For the text-containing cell, return its midpoint in (X, Y) coordinate format. 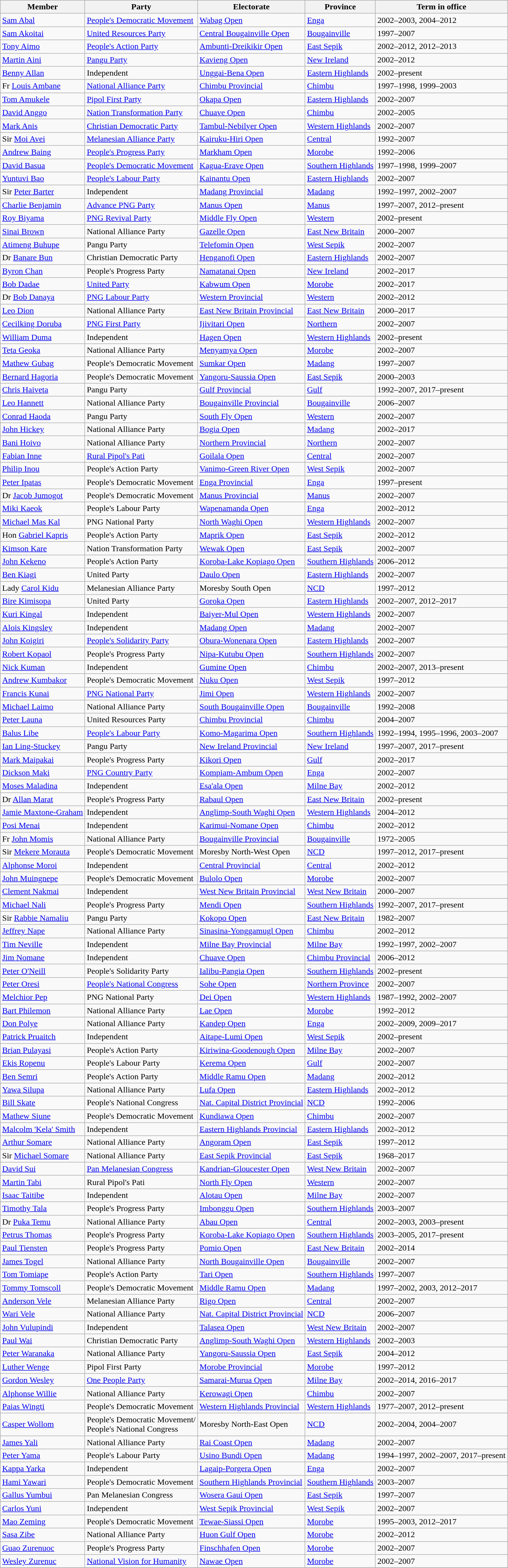
Sir Mekere Morauta (43, 852)
Peter Yama (43, 1456)
Sasa Zibe (43, 1535)
Imbonggu Open (251, 1208)
Alois Kingsley (43, 628)
Dei Open (251, 997)
Sinasina-Yonggamugl Open (251, 931)
Francis Kunai (43, 693)
Sir Moi Avei (43, 139)
Jeffrey Nape (43, 931)
Jimi Open (251, 693)
Electorate (251, 7)
Middle Fly Open (251, 218)
Robert Kopaol (43, 654)
Rabaul Open (251, 799)
Mark Anis (43, 126)
Jim Nomane (43, 957)
Northern Provincial (251, 443)
Leo Hannett (43, 403)
Isaac Taitibe (43, 1195)
Posi Menai (43, 826)
People's Democratic Movement/People's National Congress (141, 1424)
Roy Biyama (43, 218)
Teta Geoka (43, 350)
PNG Country Party (141, 773)
Sumkar Open (251, 363)
1995–2003, 2012–2017 (441, 1522)
Sir Rabbie Namaliu (43, 918)
Andrew Baing (43, 152)
Lufa Open (251, 1090)
Alotau Open (251, 1195)
Pomio Open (251, 1248)
Fr John Momis (43, 839)
Moresby North-East Open (251, 1424)
Angoram Open (251, 1142)
Wosera Gaui Open (251, 1495)
Tom Amukele (43, 99)
Wabag Open (251, 20)
Peter Waranaka (43, 1354)
Telefomin Open (251, 245)
David Anggo (43, 112)
Dr Puka Temu (43, 1221)
Andrew Kumbakor (43, 680)
2000–2017 (441, 310)
Paias Wingti (43, 1406)
Kandep Open (251, 1024)
Lae Open (251, 1011)
Kerowagi Open (251, 1393)
West Sepik Provincial (251, 1508)
Tambul-Nebilyer Open (251, 126)
Peter O'Neill (43, 971)
Sohe Open (251, 984)
John Koigiri (43, 641)
Tommy Tomscoll (43, 1288)
2002–2009, 2009–2017 (441, 1024)
James Togel (43, 1261)
Tony Aimo (43, 46)
Kabwum Open (251, 284)
Nick Kuman (43, 667)
Peter Launa (43, 720)
1982–2007 (441, 918)
Michael Mas Kal (43, 522)
2002–2014 (441, 1248)
Mark Maipakai (43, 759)
North Bougainville Open (251, 1261)
Mendi Open (251, 905)
Sinai Brown (43, 231)
Lady Carol Kidu (43, 588)
Cecilking Doruba (43, 324)
John Kekeno (43, 561)
2002–2005 (441, 112)
Tim Neville (43, 944)
Dickson Maki (43, 773)
Gazelle Open (251, 231)
Southern Highlands Provincial (251, 1482)
Alphonse Moroi (43, 865)
Ben Semri (43, 1076)
Wari Vele (43, 1314)
Morobe Provincial (251, 1367)
Manus Open (251, 205)
Abau Open (251, 1221)
Term in office (441, 7)
2002–2003, 2003–present (441, 1221)
East Sepik Provincial (251, 1156)
Gumine Open (251, 667)
2002–2012, 2012–2013 (441, 46)
1992–2012 (441, 1011)
Kerema Open (251, 1063)
Melchior Pep (43, 997)
Lagaip-Porgera Open (251, 1469)
2002–2007, 2012–2017 (441, 601)
Baiyer-Mul Open (251, 614)
Fabian Inne (43, 456)
Talasea Open (251, 1327)
Tom Tomiape (43, 1275)
South Bougainville Open (251, 707)
Ialibu-Pangia Open (251, 971)
Bani Hoivo (43, 443)
1994–1997, 2002–2007, 2017–present (441, 1456)
1997–2007, 2017–present (441, 746)
Sam Abal (43, 20)
Madang Provincial (251, 192)
1992–2008 (441, 707)
Markham Open (251, 152)
1968–2017 (441, 1156)
Huon Gulf Open (251, 1535)
Finschhafen Open (251, 1548)
Nawae Open (251, 1561)
Fr Louis Ambane (43, 86)
2004–2007 (441, 720)
Bernard Hagoria (43, 376)
Province (340, 7)
Western Provincial (251, 297)
1987–1992, 2002–2007 (441, 997)
Ambunti-Dreikikir Open (251, 46)
2000–2003 (441, 376)
South Fly Open (251, 416)
Carlos Yuni (43, 1508)
Namatanai Open (251, 271)
Tari Open (251, 1275)
Kundiawa Open (251, 1116)
Daulo Open (251, 574)
John Muingnepe (43, 878)
1997–1998, 1999–2007 (441, 165)
Sam Akoitai (43, 33)
Hon Gabriel Kapris (43, 535)
1992–1994, 1995–1996, 2003–2007 (441, 733)
Rigo Open (251, 1301)
Patrick Pruaitch (43, 1037)
Leo Dion (43, 310)
Mathew Gubag (43, 363)
PNG Labour Party (141, 297)
Conrad Haoda (43, 416)
Bob Dadae (43, 284)
John Hickey (43, 429)
Goilala Open (251, 456)
Samarai-Murua Open (251, 1380)
Dr Bob Danaya (43, 297)
Unggai-Bena Open (251, 73)
Bill Skate (43, 1103)
1997–2007, 2012–present (441, 205)
Ian Ling-Stuckey (43, 746)
Hagen Open (251, 337)
Mao Zeming (43, 1522)
Chris Haiveta (43, 390)
National Vision for Humanity (141, 1561)
Peter Oresi (43, 984)
Kimson Kare (43, 548)
Aitape-Lumi Open (251, 1037)
Bogia Open (251, 429)
Vanimo-Green River Open (251, 469)
2002–2007, 2013–present (441, 667)
Menyamya Open (251, 350)
Sir Peter Barter (43, 192)
Party (141, 7)
Esa'ala Open (251, 786)
Anderson Vele (43, 1301)
Michael Nali (43, 905)
James Yali (43, 1442)
Paul Tiensten (43, 1248)
Moresby North-West Open (251, 852)
Kokopo Open (251, 918)
Peter Ipatas (43, 482)
Tewae-Siassi Open (251, 1522)
Obura-Wonenara Open (251, 641)
Don Polye (43, 1024)
Usino Bundi Open (251, 1456)
Ijivitari Open (251, 324)
Bire Kimisopa (43, 601)
Maprik Open (251, 535)
1997–1998, 1999–2003 (441, 86)
Philip Inou (43, 469)
Bulolo Open (251, 878)
Henganofi Open (251, 258)
Arthur Somare (43, 1142)
East New Britain Provincial (251, 310)
Kompiam-Ambum Open (251, 773)
Central Bougainville Open (251, 33)
New Ireland Provincial (251, 746)
John Vulupindi (43, 1327)
Kairuku-Hiri Open (251, 139)
Martin Tabi (43, 1182)
Byron Chan (43, 271)
Bart Philemon (43, 1011)
Paul Wai (43, 1340)
Nuku Open (251, 680)
Gordon Wesley (43, 1380)
Guao Zurenuoc (43, 1548)
Manus Provincial (251, 495)
David Sui (43, 1169)
Moses Maladina (43, 786)
Alphonse Willie (43, 1393)
Kuri Kingal (43, 614)
Benny Allan (43, 73)
Karimui-Nomane Open (251, 826)
PNG Revival Party (141, 218)
Jamie Maxtone-Graham (43, 812)
Kandrian-Gloucester Open (251, 1169)
2002–2014, 2016–2017 (441, 1380)
Petrus Thomas (43, 1235)
Nipa-Kutubu Open (251, 654)
One People Party (141, 1380)
Martin Aini (43, 60)
Dr Allan Marat (43, 799)
Yuntuvi Bao (43, 179)
Michael Laimo (43, 707)
2003–2005, 2017–present (441, 1235)
Yawa Silupa (43, 1090)
Moresby South Open (251, 588)
Kappa Yarka (43, 1469)
1997–present (441, 482)
Komo-Magarima Open (251, 733)
Dr Banare Bun (43, 258)
Luther Wenge (43, 1367)
William Duma (43, 337)
2002–2003 (441, 1340)
Member (43, 7)
Ekis Ropenu (43, 1063)
Western Highlands Provincial (251, 1406)
Wewak Open (251, 548)
Northern Province (340, 984)
Gulf Provincial (251, 390)
West New Britain Provincial (251, 892)
Miki Kaeok (43, 509)
1997–2012, 2017–present (441, 852)
Goroka Open (251, 601)
2002–2003, 2004–2012 (441, 20)
1992–2007 (441, 139)
Wapenamanda Open (251, 509)
Gallus Yumbui (43, 1495)
2002–2004, 2004–2007 (441, 1424)
1977–2007, 2012–present (441, 1406)
Malcolm 'Kela' Smith (43, 1129)
Sir Michael Somare (43, 1156)
Enga Provincial (251, 482)
Hami Yawari (43, 1482)
Charlie Benjamin (43, 205)
David Basua (43, 165)
Brian Pulayasi (43, 1050)
Casper Wollom (43, 1424)
Atimeng Buhupe (43, 245)
1997–2002, 2003, 2012–2017 (441, 1288)
Clement Nakmai (43, 892)
North Waghi Open (251, 522)
Advance PNG Party (141, 205)
Timothy Tala (43, 1208)
Kiriwina-Goodenough Open (251, 1050)
Kavieng Open (251, 60)
Balus Libe (43, 733)
Mathew Siune (43, 1116)
Kikori Open (251, 759)
Kagua-Erave Open (251, 165)
PNG First Party (141, 324)
Milne Bay Provincial (251, 944)
Dr Jacob Jumogot (43, 495)
1972–2005 (441, 839)
Madang Open (251, 628)
Ben Kiagi (43, 574)
Kainantu Open (251, 179)
Central Provincial (251, 865)
Okapa Open (251, 99)
Wesley Zurenuc (43, 1561)
North Fly Open (251, 1182)
Eastern Highlands Provincial (251, 1129)
Rai Coast Open (251, 1442)
